Detect which cell encompasses the target text, then output its [x, y] center coordinate. 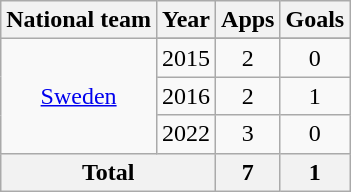
Goals [315, 20]
Year [186, 20]
7 [248, 172]
Total [108, 172]
2022 [186, 134]
Sweden [79, 96]
3 [248, 134]
2015 [186, 58]
Apps [248, 20]
National team [79, 20]
2016 [186, 96]
